Pinpoint the cell where the given text exists, returning its [x, y] midpoint coordinate. 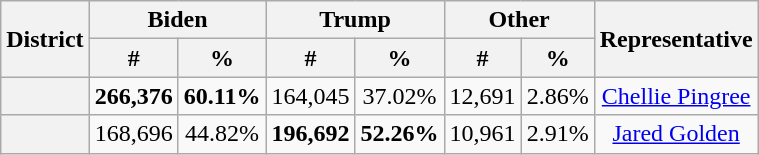
60.11% [222, 96]
266,376 [134, 96]
164,045 [310, 96]
Jared Golden [676, 134]
2.91% [558, 134]
196,692 [310, 134]
2.86% [558, 96]
Chellie Pingree [676, 96]
168,696 [134, 134]
37.02% [400, 96]
Biden [178, 20]
District [45, 39]
Trump [355, 20]
44.82% [222, 134]
10,961 [482, 134]
Other [519, 20]
12,691 [482, 96]
52.26% [400, 134]
Representative [676, 39]
